Return [X, Y] of the center of cell containing provided text 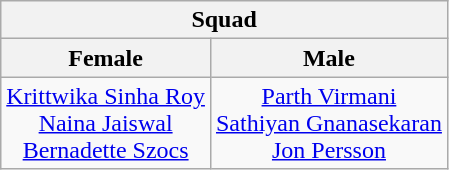
Female [106, 58]
Male [328, 58]
Krittwika Sinha Roy Naina Jaiswal Bernadette Szocs [106, 123]
Parth Virmani Sathiyan Gnanasekaran Jon Persson [328, 123]
Squad [224, 20]
